Scan for the cell matching the given text and deliver its [x, y] coordinate at center. 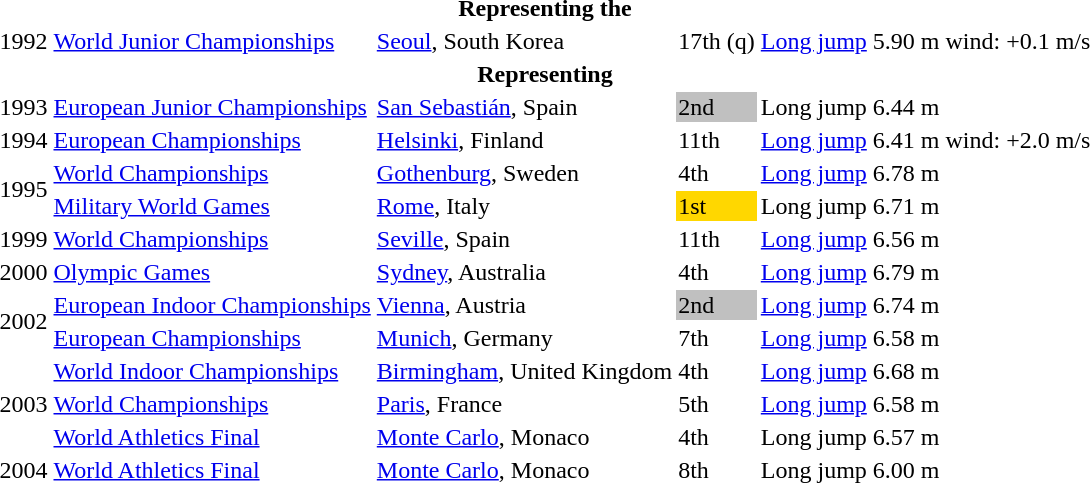
Rome, Italy [524, 206]
Helsinki, Finland [524, 140]
1st [717, 206]
World Athletics Final [212, 437]
6.68 m [906, 371]
European Junior Championships [212, 107]
Seoul, South Korea [524, 41]
6.57 m [906, 437]
Sydney, Australia [524, 272]
European Indoor Championships [212, 305]
6.74 m [906, 305]
Military World Games [212, 206]
7th [717, 338]
Olympic Games [212, 272]
5th [717, 404]
17th (q) [717, 41]
Seville, Spain [524, 239]
Birmingham, United Kingdom [524, 371]
Munich, Germany [524, 338]
Vienna, Austria [524, 305]
6.71 m [906, 206]
6.78 m [906, 173]
6.44 m [906, 107]
World Junior Championships [212, 41]
6.56 m [906, 239]
World Indoor Championships [212, 371]
6.41 m [906, 140]
6.79 m [906, 272]
Monte Carlo, Monaco [524, 437]
5.90 m [906, 41]
Paris, France [524, 404]
Gothenburg, Sweden [524, 173]
San Sebastián, Spain [524, 107]
